From the cell containing the given text, extract its center point as [X, Y] coordinate. 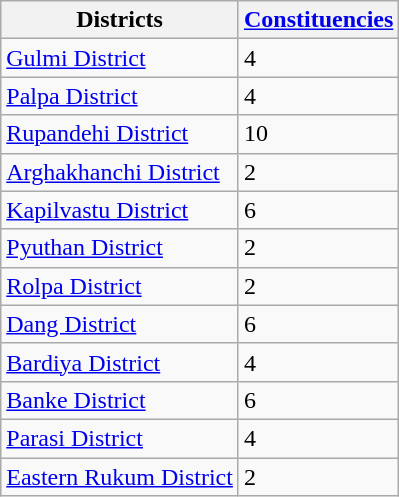
Pyuthan District [120, 248]
Dang District [120, 324]
Banke District [120, 400]
10 [318, 134]
Gulmi District [120, 58]
Palpa District [120, 96]
Rolpa District [120, 286]
Parasi District [120, 438]
Arghakhanchi District [120, 172]
Bardiya District [120, 362]
Constituencies [318, 20]
Districts [120, 20]
Kapilvastu District [120, 210]
Eastern Rukum District [120, 477]
Rupandehi District [120, 134]
